Find where the given text appears and provide that cell's center as [X, Y] coordinate. 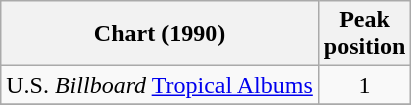
1 [364, 85]
Chart (1990) [160, 34]
U.S. Billboard Tropical Albums [160, 85]
Peakposition [364, 34]
